Return (X, Y) of the center of cell containing provided text 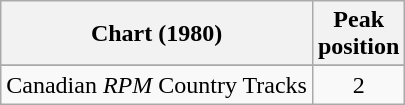
Chart (1980) (157, 34)
Peakposition (358, 34)
Canadian RPM Country Tracks (157, 85)
2 (358, 85)
